Find where the given text appears and provide that cell's center as [X, Y] coordinate. 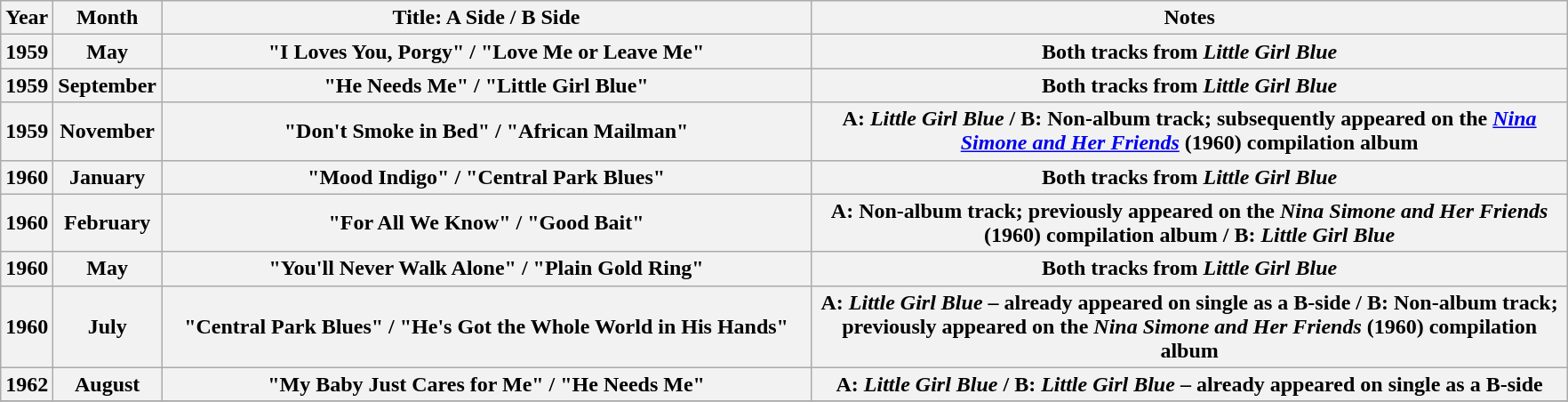
A: Little Girl Blue / B: Non-album track; subsequently appeared on the Nina Simone and Her Friends (1960) compilation album [1189, 132]
"Central Park Blues" / "He's Got the Whole World in His Hands" [487, 326]
1962 [27, 384]
Title: A Side / B Side [487, 18]
"Don't Smoke in Bed" / "African Mailman" [487, 132]
"He Needs Me" / "Little Girl Blue" [487, 85]
A: Non-album track; previously appeared on the Nina Simone and Her Friends (1960) compilation album / B: Little Girl Blue [1189, 222]
January [108, 177]
A: Little Girl Blue / B: Little Girl Blue – already appeared on single as a B-side [1189, 384]
September [108, 85]
August [108, 384]
"You'll Never Walk Alone" / "Plain Gold Ring" [487, 269]
Year [27, 18]
"Mood Indigo" / "Central Park Blues" [487, 177]
November [108, 132]
Notes [1189, 18]
July [108, 326]
"I Loves You, Porgy" / "Love Me or Leave Me" [487, 52]
February [108, 222]
Month [108, 18]
"My Baby Just Cares for Me" / "He Needs Me" [487, 384]
"For All We Know" / "Good Bait" [487, 222]
